Determine the [x, y] coordinate at the center of the cell enclosing the given text.  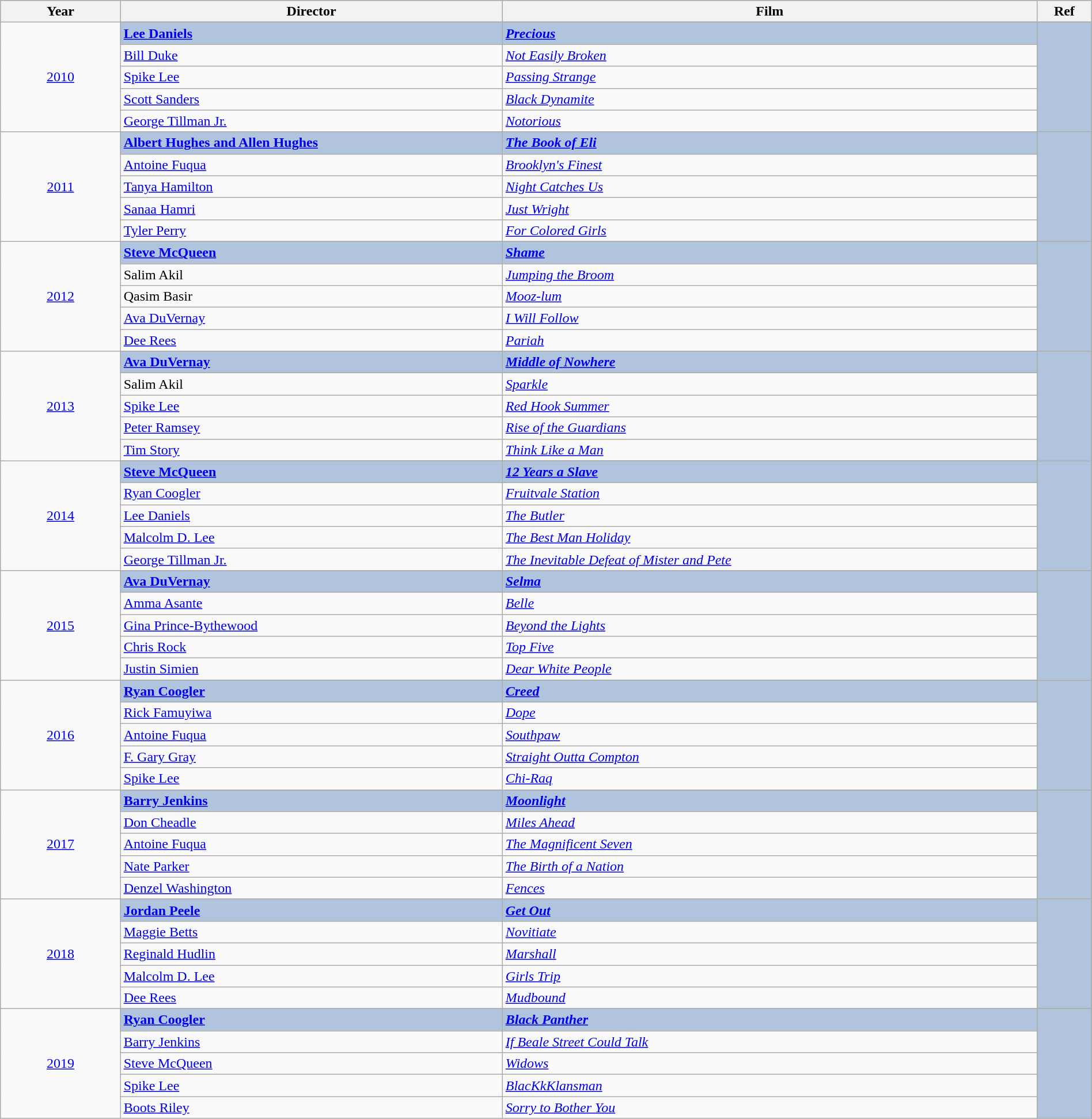
2011 [60, 187]
2010 [60, 77]
Black Dynamite [769, 99]
Denzel Washington [311, 888]
Passing Strange [769, 77]
Boots Riley [311, 1107]
Night Catches Us [769, 187]
2017 [60, 844]
2014 [60, 515]
2016 [60, 735]
Fruitvale Station [769, 494]
Middle of Nowhere [769, 362]
Top Five [769, 647]
Peter Ramsey [311, 428]
Tim Story [311, 450]
2019 [60, 1064]
Creed [769, 691]
Shame [769, 252]
Sorry to Bother You [769, 1107]
Director [311, 12]
Qasim Basir [311, 297]
Jordan Peele [311, 910]
Not Easily Broken [769, 55]
Novitiate [769, 932]
Precious [769, 33]
The Book of Eli [769, 143]
Rick Famuyiwa [311, 713]
The Inevitable Defeat of Mister and Pete [769, 559]
Beyond the Lights [769, 625]
Belle [769, 603]
2012 [60, 296]
Dear White People [769, 669]
Film [769, 12]
Get Out [769, 910]
Chi-Raq [769, 779]
Widows [769, 1064]
Chris Rock [311, 647]
Pariah [769, 340]
Don Cheadle [311, 822]
Marshall [769, 954]
Nate Parker [311, 866]
Year [60, 12]
Dope [769, 713]
Selma [769, 581]
The Magnificent Seven [769, 844]
Albert Hughes and Allen Hughes [311, 143]
Amma Asante [311, 603]
Jumping the Broom [769, 275]
Black Panther [769, 1020]
Straight Outta Compton [769, 757]
Sparkle [769, 384]
Gina Prince-Bythewood [311, 625]
12 Years a Slave [769, 472]
If Beale Street Could Talk [769, 1042]
Scott Sanders [311, 99]
Reginald Hudlin [311, 954]
2015 [60, 625]
Maggie Betts [311, 932]
Girls Trip [769, 976]
Southpaw [769, 735]
Ref [1064, 12]
Red Hook Summer [769, 406]
Tanya Hamilton [311, 187]
BlacKkKlansman [769, 1086]
The Best Man Holiday [769, 537]
I Will Follow [769, 318]
F. Gary Gray [311, 757]
The Birth of a Nation [769, 866]
2018 [60, 954]
Justin Simien [311, 669]
Notorious [769, 121]
Miles Ahead [769, 822]
Just Wright [769, 208]
Rise of the Guardians [769, 428]
Sanaa Hamri [311, 208]
Bill Duke [311, 55]
Fences [769, 888]
Mudbound [769, 998]
Mooz-lum [769, 297]
Brooklyn's Finest [769, 165]
The Butler [769, 515]
Think Like a Man [769, 450]
Tyler Perry [311, 230]
Moonlight [769, 801]
2013 [60, 406]
For Colored Girls [769, 230]
